For the text-containing cell, return its midpoint in [x, y] coordinate format. 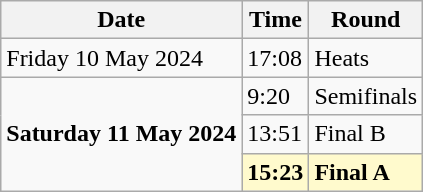
Friday 10 May 2024 [122, 58]
15:23 [276, 172]
13:51 [276, 134]
Final B [366, 134]
Final A [366, 172]
Round [366, 20]
Time [276, 20]
17:08 [276, 58]
Date [122, 20]
9:20 [276, 96]
Semifinals [366, 96]
Saturday 11 May 2024 [122, 134]
Heats [366, 58]
